Search for the cell housing the specified text and yield its [x, y] center coordinate. 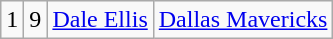
Dallas Mavericks [243, 20]
9 [36, 20]
Dale Ellis [100, 20]
1 [12, 20]
